Return the [x, y] coordinate for the center point of the cell that contains the specified text.  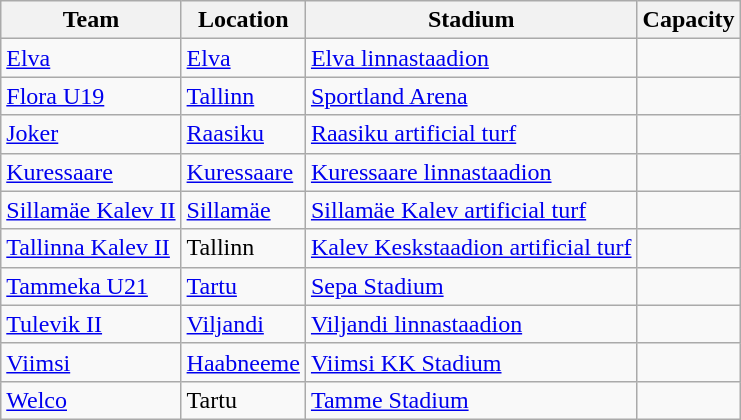
Haabneeme [243, 362]
Viljandi [243, 324]
Sillamäe [243, 210]
Tamme Stadium [471, 400]
Sillamäe Kalev II [91, 210]
Flora U19 [91, 96]
Raasiku [243, 134]
Stadium [471, 20]
Kuressaare linnastaadion [471, 172]
Tammeka U21 [91, 286]
Team [91, 20]
Elva linnastaadion [471, 58]
Tallinna Kalev II [91, 248]
Raasiku artificial turf [471, 134]
Kalev Keskstaadion artificial turf [471, 248]
Viljandi linnastaadion [471, 324]
Location [243, 20]
Capacity [688, 20]
Sepa Stadium [471, 286]
Sportland Arena [471, 96]
Viimsi [91, 362]
Welco [91, 400]
Tulevik II [91, 324]
Sillamäe Kalev artificial turf [471, 210]
Viimsi KK Stadium [471, 362]
Joker [91, 134]
